For the text-containing cell, return its midpoint in [X, Y] coordinate format. 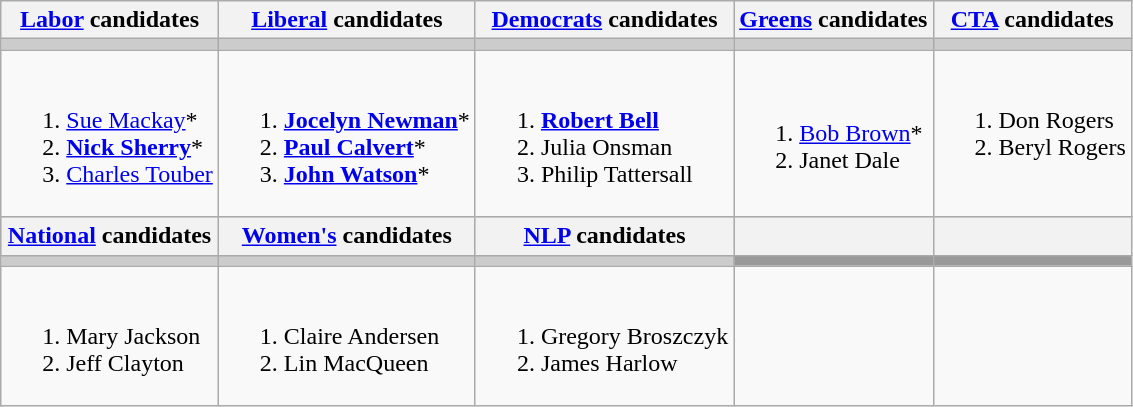
Greens candidates [834, 20]
CTA candidates [1032, 20]
Jocelyn Newman*Paul Calvert*John Watson* [346, 134]
Women's candidates [346, 236]
Mary JacksonJeff Clayton [110, 336]
National candidates [110, 236]
Liberal candidates [346, 20]
Labor candidates [110, 20]
Claire AndersenLin MacQueen [346, 336]
NLP candidates [604, 236]
Robert BellJulia OnsmanPhilip Tattersall [604, 134]
Sue Mackay*Nick Sherry*Charles Touber [110, 134]
Democrats candidates [604, 20]
Don RogersBeryl Rogers [1032, 134]
Gregory BroszczykJames Harlow [604, 336]
Bob Brown*Janet Dale [834, 134]
